Search for the cell housing the specified text and yield its (x, y) center coordinate. 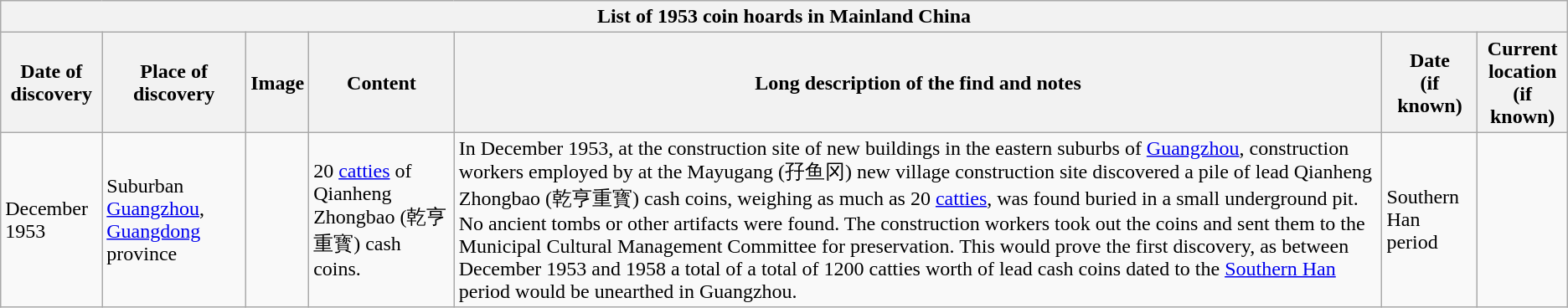
Suburban Guangzhou, Guangdong province (174, 219)
List of 1953 coin hoards in Mainland China (784, 17)
Southern Han period (1430, 219)
Current location(if known) (1523, 82)
20 catties of Qianheng Zhongbao (乾亨重寳) cash coins. (382, 219)
Date(if known) (1430, 82)
Content (382, 82)
December 1953 (52, 219)
Place of discovery (174, 82)
Long description of the find and notes (918, 82)
Date of discovery (52, 82)
Image (278, 82)
